Search for the cell housing the specified text and yield its (x, y) center coordinate. 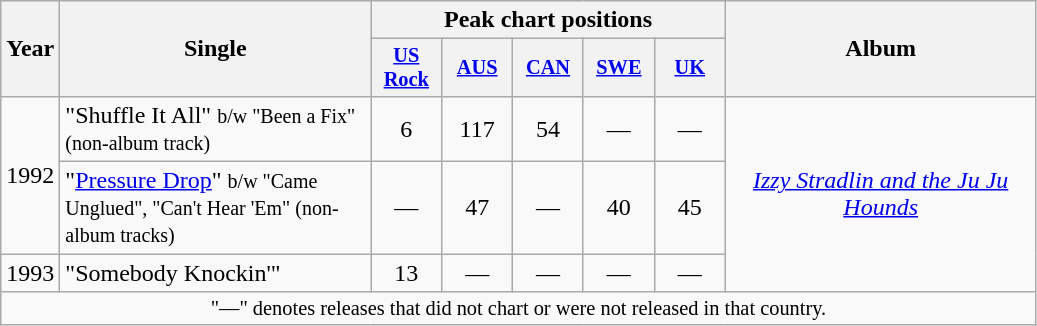
13 (406, 273)
Izzy Stradlin and the Ju Ju Hounds (880, 194)
"—" denotes releases that did not chart or were not released in that country. (518, 309)
Album (880, 49)
40 (618, 208)
SWE (618, 68)
"Pressure Drop" b/w "Came Unglued", "Can't Hear 'Em" (non-album tracks) (216, 208)
47 (478, 208)
"Somebody Knockin'" (216, 273)
45 (690, 208)
54 (548, 128)
Single (216, 49)
AUS (478, 68)
1993 (30, 273)
"Shuffle It All" b/w "Been a Fix" (non-album track) (216, 128)
1992 (30, 174)
Peak chart positions (548, 20)
Year (30, 49)
117 (478, 128)
CAN (548, 68)
6 (406, 128)
US Rock (406, 68)
UK (690, 68)
